Output the [X, Y] coordinate of the center of the cell containing the given text.  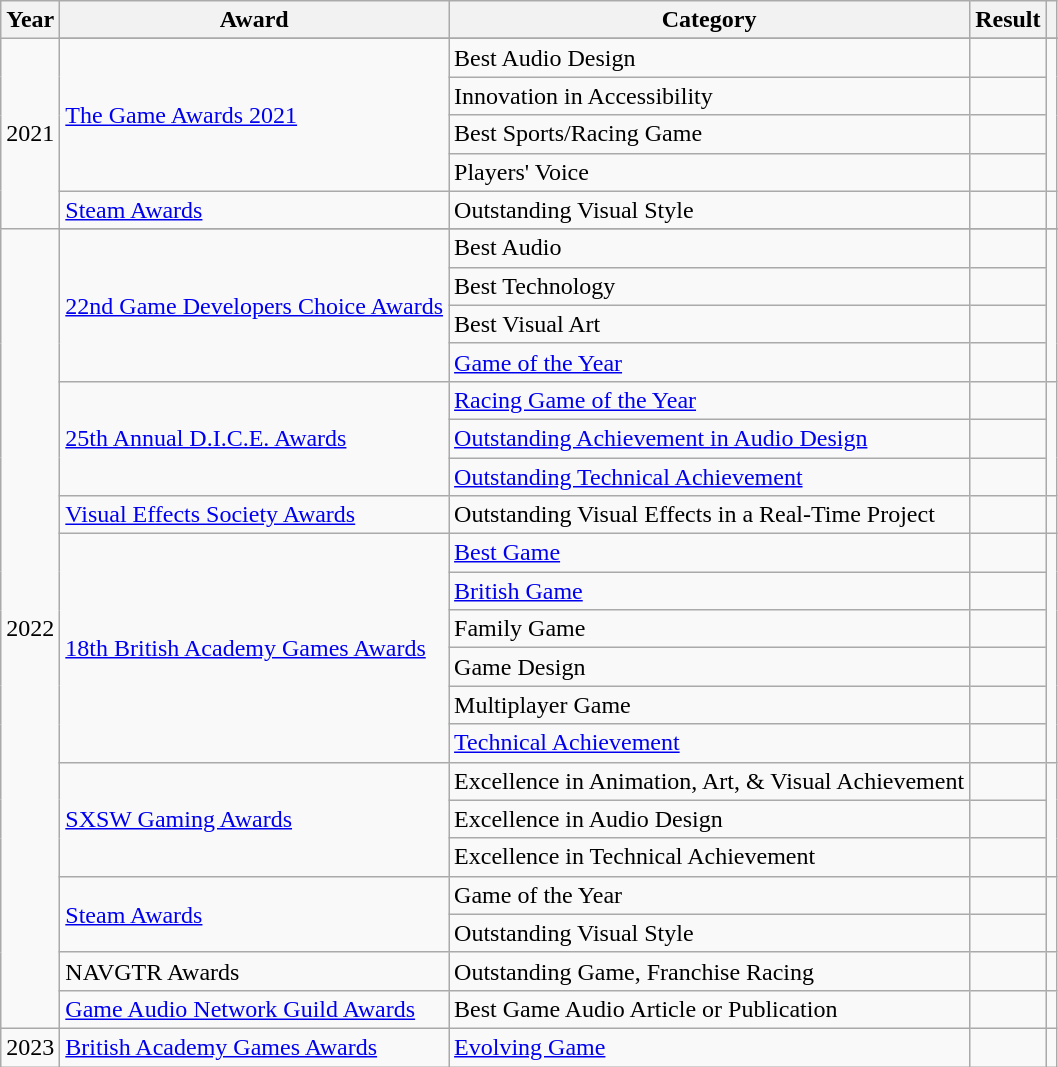
NAVGTR Awards [254, 971]
Best Visual Art [710, 324]
Result [1008, 20]
Excellence in Audio Design [710, 819]
Game Design [710, 667]
Innovation in Accessibility [710, 96]
British Academy Games Awards [254, 1047]
Game Audio Network Guild Awards [254, 1009]
18th British Academy Games Awards [254, 648]
SXSW Gaming Awards [254, 819]
Outstanding Technical Achievement [710, 477]
Outstanding Achievement in Audio Design [710, 438]
Outstanding Game, Franchise Racing [710, 971]
Category [710, 20]
Best Audio [710, 248]
Evolving Game [710, 1047]
Players' Voice [710, 172]
Multiplayer Game [710, 705]
Year [30, 20]
British Game [710, 591]
2021 [30, 134]
Visual Effects Society Awards [254, 515]
Best Game [710, 553]
2022 [30, 628]
Technical Achievement [710, 743]
Family Game [710, 629]
The Game Awards 2021 [254, 115]
22nd Game Developers Choice Awards [254, 305]
Racing Game of the Year [710, 400]
Best Audio Design [710, 58]
25th Annual D.I.C.E. Awards [254, 438]
Best Technology [710, 286]
Excellence in Technical Achievement [710, 857]
Best Game Audio Article or Publication [710, 1009]
Outstanding Visual Effects in a Real-Time Project [710, 515]
Best Sports/Racing Game [710, 134]
2023 [30, 1047]
Award [254, 20]
Excellence in Animation, Art, & Visual Achievement [710, 781]
